From the cell containing the given text, extract its center point as (X, Y) coordinate. 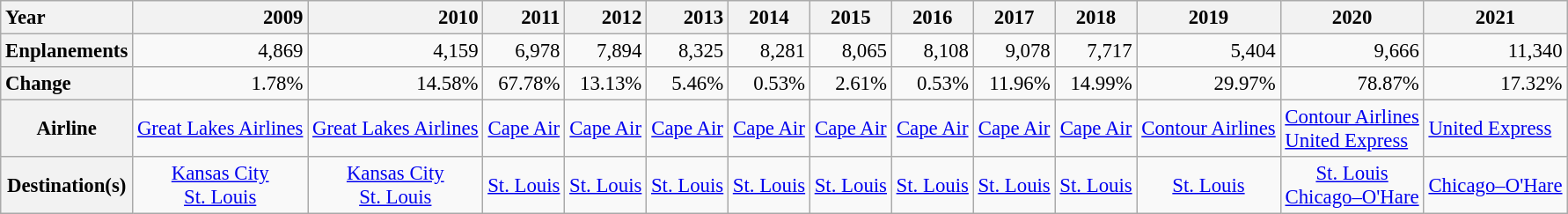
Contour AirlinesUnited Express (1352, 129)
14.99% (1096, 84)
5,404 (1209, 51)
Year (67, 18)
8,281 (769, 51)
4,869 (220, 51)
2017 (1014, 18)
Destination(s) (67, 185)
7,894 (605, 51)
9,078 (1014, 51)
2018 (1096, 18)
7,717 (1096, 51)
78.87% (1352, 84)
17.32% (1496, 84)
2016 (933, 18)
14.58% (396, 84)
9,666 (1352, 51)
United Express (1496, 129)
Chicago–O'Hare (1496, 185)
4,159 (396, 51)
2012 (605, 18)
29.97% (1209, 84)
2015 (850, 18)
8,325 (688, 51)
Enplanements (67, 51)
13.13% (605, 84)
1.78% (220, 84)
2013 (688, 18)
2014 (769, 18)
2021 (1496, 18)
2.61% (850, 84)
2011 (524, 18)
11.96% (1014, 84)
2009 (220, 18)
Airline (67, 129)
8,065 (850, 51)
67.78% (524, 84)
2020 (1352, 18)
2010 (396, 18)
St. LouisChicago–O'Hare (1352, 185)
2019 (1209, 18)
6,978 (524, 51)
Change (67, 84)
8,108 (933, 51)
Contour Airlines (1209, 129)
11,340 (1496, 51)
5.46% (688, 84)
